For the text-containing cell, return its midpoint in [x, y] coordinate format. 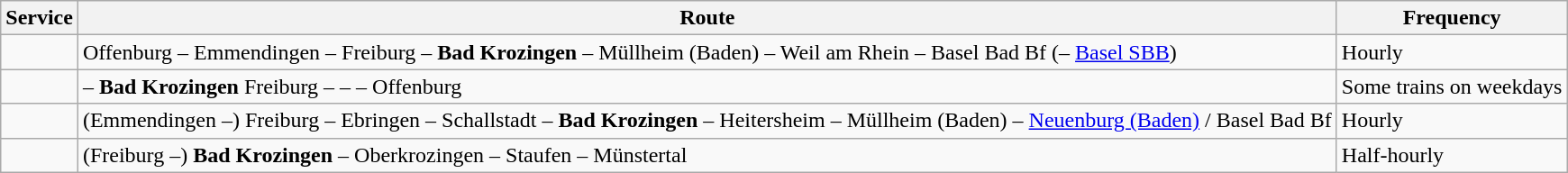
Route [707, 18]
Frequency [1452, 18]
(Freiburg –) Bad Krozingen – Oberkrozingen – Staufen – Münstertal [707, 155]
Half-hourly [1452, 155]
Some trains on weekdays [1452, 86]
– Bad Krozingen Freiburg – – – Offenburg [707, 86]
(Emmendingen –) Freiburg – Ebringen – Schallstadt – Bad Krozingen – Heitersheim – Müllheim (Baden) – Neuenburg (Baden) / Basel Bad Bf [707, 121]
Service [40, 18]
Offenburg – Emmendingen – Freiburg – Bad Krozingen – Müllheim (Baden) – Weil am Rhein – Basel Bad Bf (– Basel SBB) [707, 52]
